Locate the cell with the specified text and output its (x, y) center coordinate. 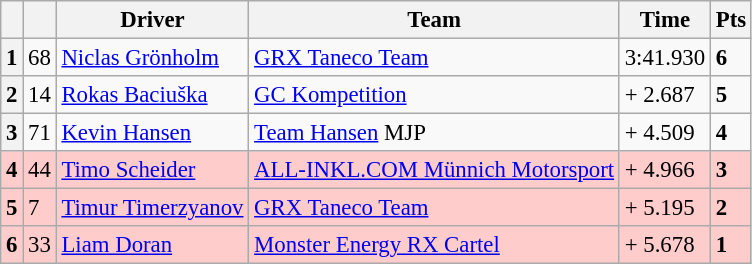
71 (40, 133)
Team Hansen MJP (434, 133)
+ 5.678 (664, 245)
Driver (152, 20)
+ 4.509 (664, 133)
7 (40, 208)
33 (40, 245)
Liam Doran (152, 245)
44 (40, 170)
Timo Scheider (152, 170)
14 (40, 95)
3:41.930 (664, 58)
Time (664, 20)
+ 2.687 (664, 95)
+ 5.195 (664, 208)
68 (40, 58)
+ 4.966 (664, 170)
Niclas Grönholm (152, 58)
Monster Energy RX Cartel (434, 245)
GC Kompetition (434, 95)
ALL-INKL.COM Münnich Motorsport (434, 170)
Pts (730, 20)
Kevin Hansen (152, 133)
Team (434, 20)
Rokas Baciuška (152, 95)
Timur Timerzyanov (152, 208)
